For the text-containing cell, return its midpoint in [x, y] coordinate format. 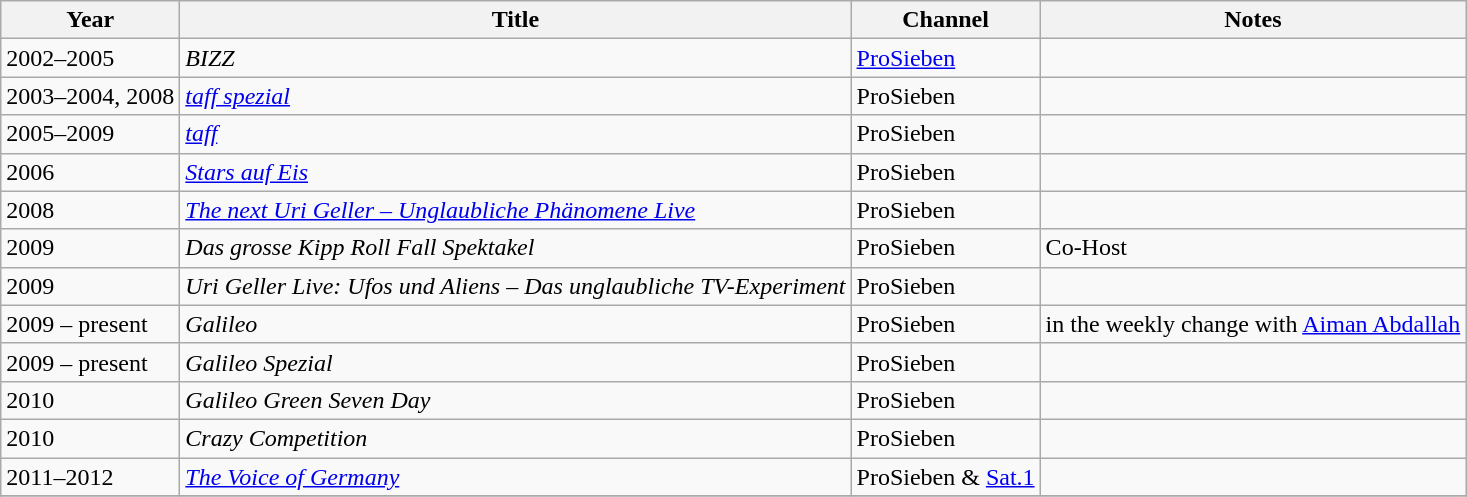
2005–2009 [90, 134]
2002–2005 [90, 58]
2008 [90, 210]
BIZZ [516, 58]
The next Uri Geller – Unglaubliche Phänomene Live [516, 210]
2003–2004, 2008 [90, 96]
taff spezial [516, 96]
2006 [90, 172]
Channel [946, 20]
2011–2012 [90, 477]
Galileo Spezial [516, 362]
Galileo Green Seven Day [516, 400]
Das grosse Kipp Roll Fall Spektakel [516, 248]
Galileo [516, 324]
Co-Host [1253, 248]
Uri Geller Live: Ufos und Aliens – Das unglaubliche TV-Experiment [516, 286]
ProSieben & Sat.1 [946, 477]
in the weekly change with Aiman Abdallah [1253, 324]
Stars auf Eis [516, 172]
Year [90, 20]
Title [516, 20]
Notes [1253, 20]
Crazy Competition [516, 438]
taff [516, 134]
The Voice of Germany [516, 477]
